For the text-containing cell, return its midpoint in (x, y) coordinate format. 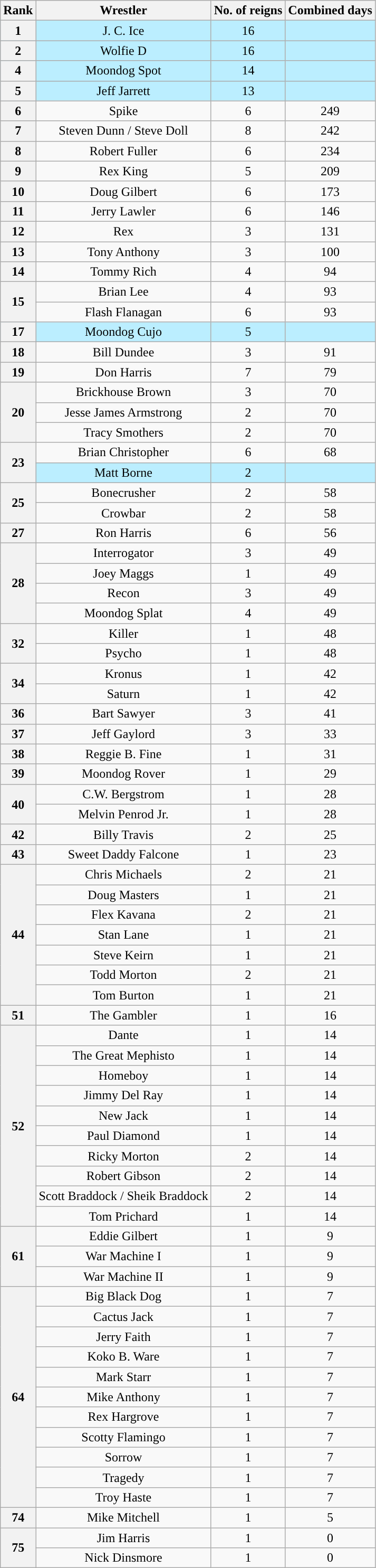
94 (330, 272)
Scott Braddock / Sheik Braddock (123, 1196)
Rank (18, 11)
Rex King (123, 171)
Bart Sawyer (123, 714)
Flash Flanagan (123, 312)
Big Black Dog (123, 1297)
Cactus Jack (123, 1317)
40 (18, 804)
Jimmy Del Ray (123, 1095)
Rex (123, 231)
Doug Masters (123, 895)
Ron Harris (123, 533)
Melvin Penrod Jr. (123, 814)
Killer (123, 634)
Tommy Rich (123, 272)
44 (18, 934)
Kronus (123, 674)
Recon (123, 593)
Billy Travis (123, 834)
Bill Dundee (123, 352)
Chris Michaels (123, 874)
41 (330, 714)
Jerry Faith (123, 1337)
Robert Gibson (123, 1176)
Reggie B. Fine (123, 754)
Mike Mitchell (123, 1517)
Paul Diamond (123, 1136)
Combined days (330, 11)
Moondog Rover (123, 774)
The Great Mephisto (123, 1055)
51 (18, 1015)
91 (330, 352)
18 (18, 352)
39 (18, 774)
Moondog Cujo (123, 332)
Brian Lee (123, 292)
Wolfie D (123, 51)
Psycho (123, 654)
Koko B. Ware (123, 1357)
Sweet Daddy Falcone (123, 854)
Troy Haste (123, 1497)
38 (18, 754)
Saturn (123, 694)
Tom Prichard (123, 1216)
Eddie Gilbert (123, 1236)
Tony Anthony (123, 252)
Mike Anthony (123, 1397)
Robert Fuller (123, 151)
100 (330, 252)
Don Harris (123, 372)
27 (18, 533)
32 (18, 644)
Wrestler (123, 11)
The Gambler (123, 1015)
War Machine II (123, 1277)
Todd Morton (123, 975)
Jeff Jarrett (123, 91)
36 (18, 714)
242 (330, 131)
56 (330, 533)
Mark Starr (123, 1377)
64 (18, 1397)
68 (330, 452)
75 (18, 1548)
12 (18, 231)
20 (18, 412)
Sorrow (123, 1457)
Joey Maggs (123, 573)
War Machine I (123, 1257)
Homeboy (123, 1075)
131 (330, 231)
15 (18, 302)
31 (330, 754)
209 (330, 171)
234 (330, 151)
Rex Hargrove (123, 1417)
37 (18, 734)
Tom Burton (123, 995)
J. C. Ice (123, 31)
17 (18, 332)
74 (18, 1517)
C.W. Bergstrom (123, 794)
Jim Harris (123, 1538)
New Jack (123, 1116)
Ricky Morton (123, 1156)
Jeff Gaylord (123, 734)
No. of reigns (248, 11)
Moondog Splat (123, 613)
Steven Dunn / Steve Doll (123, 131)
Nick Dinsmore (123, 1558)
61 (18, 1257)
Tragedy (123, 1477)
Dante (123, 1035)
249 (330, 111)
43 (18, 854)
34 (18, 684)
Moondog Spot (123, 71)
Bonecrusher (123, 493)
Spike (123, 111)
79 (330, 372)
Stan Lane (123, 935)
Scotty Flamingo (123, 1437)
Tracy Smothers (123, 432)
Matt Borne (123, 473)
52 (18, 1126)
19 (18, 372)
10 (18, 191)
33 (330, 734)
173 (330, 191)
Brickhouse Brown (123, 392)
11 (18, 211)
Steve Keirn (123, 955)
Interrogator (123, 553)
Flex Kavana (123, 915)
Jesse James Armstrong (123, 412)
Crowbar (123, 513)
29 (330, 774)
Jerry Lawler (123, 211)
Brian Christopher (123, 452)
146 (330, 211)
Doug Gilbert (123, 191)
